For the text-containing cell, return its midpoint in (x, y) coordinate format. 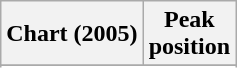
Chart (2005) (72, 34)
Peakposition (189, 34)
